Provide the (x, y) coordinate of the cell's center where the given text is located.  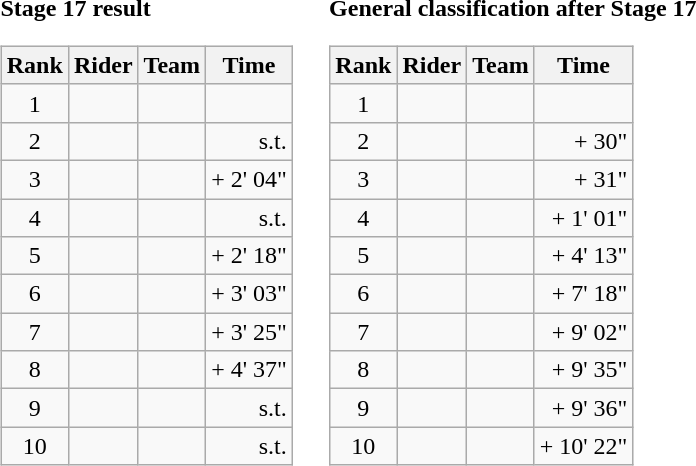
+ 4' 13" (584, 256)
+ 31" (584, 179)
+ 9' 36" (584, 408)
+ 3' 03" (250, 294)
+ 10' 22" (584, 446)
+ 30" (584, 141)
+ 1' 01" (584, 217)
+ 4' 37" (250, 370)
+ 9' 35" (584, 370)
+ 2' 18" (250, 256)
+ 7' 18" (584, 294)
+ 9' 02" (584, 332)
+ 3' 25" (250, 332)
+ 2' 04" (250, 179)
